Output the (x, y) coordinate of the center of the cell containing the given text.  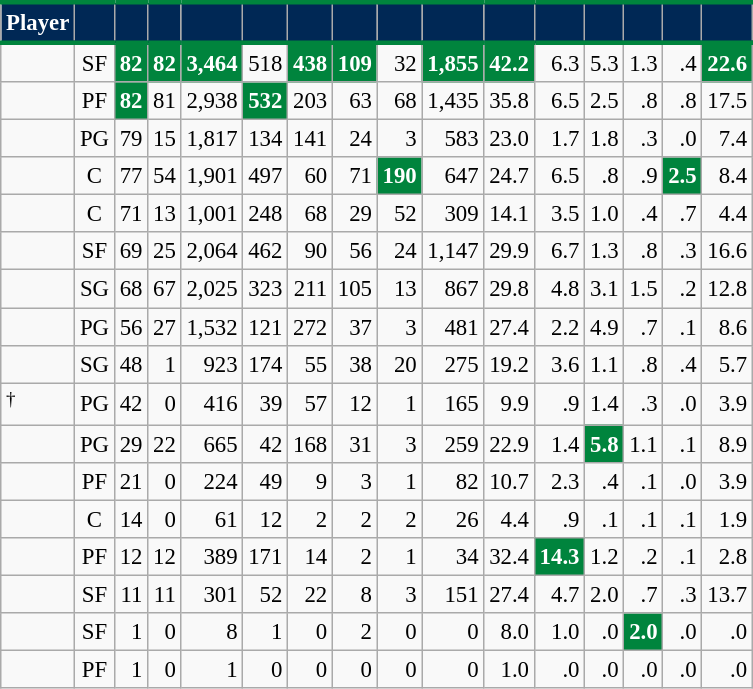
416 (212, 404)
22.6 (727, 62)
3.5 (559, 214)
1,435 (453, 101)
21 (130, 482)
90 (310, 251)
301 (212, 594)
55 (310, 364)
81 (164, 101)
2,064 (212, 251)
14.1 (509, 214)
39 (266, 404)
57 (310, 404)
275 (453, 364)
49 (266, 482)
8.0 (509, 632)
16.6 (727, 251)
Player (38, 22)
37 (354, 327)
77 (130, 176)
141 (310, 139)
259 (453, 444)
532 (266, 101)
2,025 (212, 289)
12.8 (727, 289)
10.7 (509, 482)
26 (453, 519)
29.9 (509, 251)
203 (310, 101)
518 (266, 62)
4.8 (559, 289)
2.2 (559, 327)
438 (310, 62)
481 (453, 327)
121 (266, 327)
27 (164, 327)
1.2 (604, 557)
5.7 (727, 364)
67 (164, 289)
13.7 (727, 594)
6.3 (559, 62)
32.4 (509, 557)
34 (453, 557)
7.4 (727, 139)
3.6 (559, 364)
4.7 (559, 594)
190 (400, 176)
35.8 (509, 101)
48 (130, 364)
5.8 (604, 444)
† (38, 404)
2.3 (559, 482)
923 (212, 364)
1,901 (212, 176)
3.1 (604, 289)
323 (266, 289)
79 (130, 139)
25 (164, 251)
309 (453, 214)
4.9 (604, 327)
647 (453, 176)
42.2 (509, 62)
867 (453, 289)
1.5 (644, 289)
9 (310, 482)
23.0 (509, 139)
462 (266, 251)
22.9 (509, 444)
20 (400, 364)
1,532 (212, 327)
3,464 (212, 62)
171 (266, 557)
5.3 (604, 62)
211 (310, 289)
24.7 (509, 176)
14.3 (559, 557)
69 (130, 251)
497 (266, 176)
248 (266, 214)
6.7 (559, 251)
38 (354, 364)
151 (453, 594)
15 (164, 139)
61 (212, 519)
1,001 (212, 214)
19.2 (509, 364)
105 (354, 289)
32 (400, 62)
63 (354, 101)
1.9 (727, 519)
665 (212, 444)
1.7 (559, 139)
2,938 (212, 101)
165 (453, 404)
1.8 (604, 139)
174 (266, 364)
1,147 (453, 251)
134 (266, 139)
31 (354, 444)
29.8 (509, 289)
17.5 (727, 101)
54 (164, 176)
109 (354, 62)
224 (212, 482)
60 (310, 176)
272 (310, 327)
1,817 (212, 139)
583 (453, 139)
8.9 (727, 444)
2.8 (727, 557)
389 (212, 557)
9.9 (509, 404)
1,855 (453, 62)
168 (310, 444)
8.4 (727, 176)
8.6 (727, 327)
